Search for the cell housing the specified text and yield its [X, Y] center coordinate. 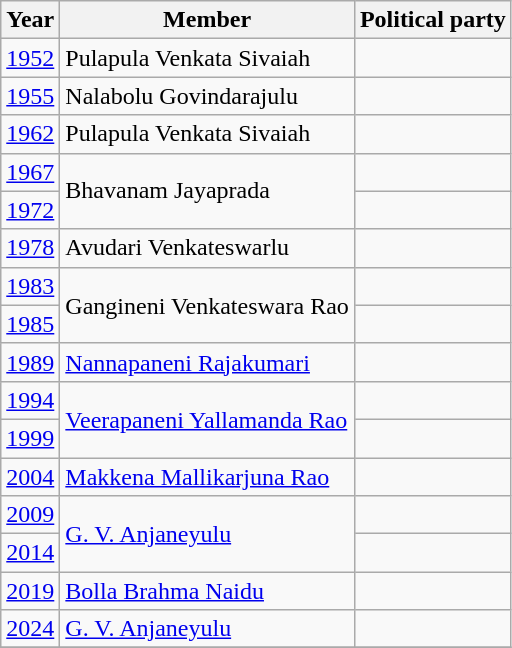
1994 [30, 400]
Nalabolu Govindarajulu [208, 96]
Year [30, 20]
2004 [30, 477]
1985 [30, 324]
2014 [30, 553]
1999 [30, 438]
Avudari Venkateswarlu [208, 248]
1967 [30, 172]
2009 [30, 515]
1989 [30, 362]
1972 [30, 210]
Veerapaneni Yallamanda Rao [208, 419]
1983 [30, 286]
1962 [30, 134]
Political party [432, 20]
1952 [30, 58]
2024 [30, 629]
Nannapaneni Rajakumari [208, 362]
Bhavanam Jayaprada [208, 191]
Member [208, 20]
1955 [30, 96]
Makkena Mallikarjuna Rao [208, 477]
2019 [30, 591]
Gangineni Venkateswara Rao [208, 305]
1978 [30, 248]
Bolla Brahma Naidu [208, 591]
